Locate the cell with the specified text and output its (X, Y) center coordinate. 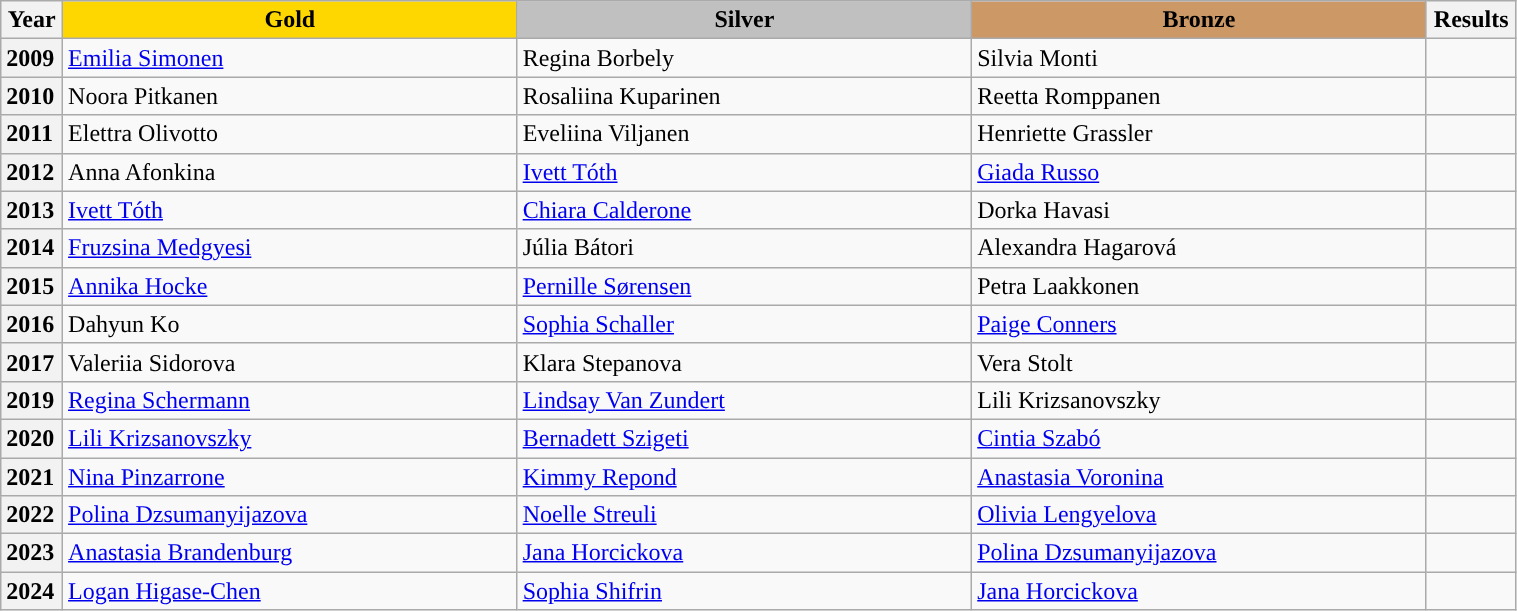
2020 (32, 438)
Results (1471, 20)
Bronze (1200, 20)
Silvia Monti (1200, 58)
Pernille Sørensen (744, 286)
Nina Pinzarrone (290, 477)
2013 (32, 210)
Giada Russo (1200, 172)
Alexandra Hagarová (1200, 248)
Emilia Simonen (290, 58)
Bernadett Szigeti (744, 438)
Silver (744, 20)
Reetta Romppanen (1200, 96)
Logan Higase-Chen (290, 591)
Regina Schermann (290, 400)
Anastasia Voronina (1200, 477)
2023 (32, 553)
Henriette Grassler (1200, 134)
2014 (32, 248)
Cintia Szabó (1200, 438)
Year (32, 20)
Dorka Havasi (1200, 210)
Lindsay Van Zundert (744, 400)
2009 (32, 58)
Anna Afonkina (290, 172)
Petra Laakkonen (1200, 286)
Noelle Streuli (744, 515)
2024 (32, 591)
2017 (32, 362)
Gold (290, 20)
Kimmy Repond (744, 477)
2012 (32, 172)
2016 (32, 324)
Vera Stolt (1200, 362)
Rosaliina Kuparinen (744, 96)
Elettra Olivotto (290, 134)
Annika Hocke (290, 286)
Noora Pitkanen (290, 96)
2015 (32, 286)
2010 (32, 96)
Sophia Schaller (744, 324)
Valeriia Sidorova (290, 362)
Fruzsina Medgyesi (290, 248)
2021 (32, 477)
Olivia Lengyelova (1200, 515)
Anastasia Brandenburg (290, 553)
Dahyun Ko (290, 324)
Klara Stepanova (744, 362)
2022 (32, 515)
Eveliina Viljanen (744, 134)
Júlia Bátori (744, 248)
Regina Borbely (744, 58)
Paige Conners (1200, 324)
Chiara Calderone (744, 210)
2011 (32, 134)
Sophia Shifrin (744, 591)
2019 (32, 400)
